Return the [x, y] coordinate for the center point of the cell that contains the specified text.  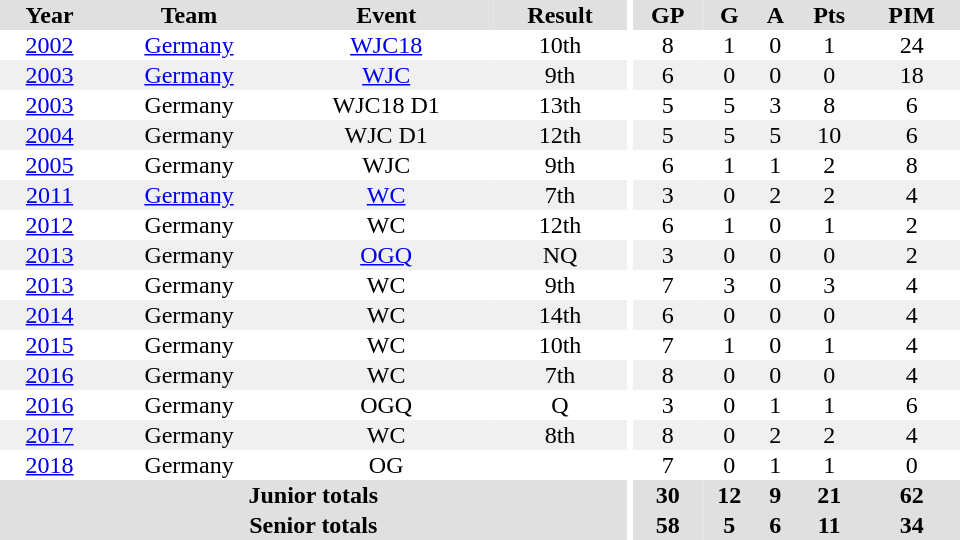
2011 [50, 195]
A [776, 15]
58 [668, 525]
Result [560, 15]
9 [776, 495]
2014 [50, 315]
G [730, 15]
Pts [829, 15]
12 [730, 495]
10 [829, 135]
Team [189, 15]
34 [912, 525]
14th [560, 315]
WJC18 D1 [386, 105]
2004 [50, 135]
OG [386, 465]
Event [386, 15]
NQ [560, 255]
WJC18 [386, 45]
2015 [50, 345]
8th [560, 435]
18 [912, 75]
21 [829, 495]
Q [560, 405]
62 [912, 495]
24 [912, 45]
13th [560, 105]
2005 [50, 165]
Year [50, 15]
11 [829, 525]
2018 [50, 465]
30 [668, 495]
2002 [50, 45]
PIM [912, 15]
2012 [50, 225]
Senior totals [314, 525]
WJC D1 [386, 135]
2017 [50, 435]
GP [668, 15]
Junior totals [314, 495]
